From the cell containing the given text, extract its center point as (x, y) coordinate. 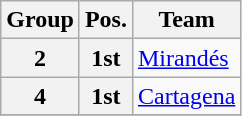
Pos. (106, 20)
Cartagena (186, 96)
4 (40, 96)
Team (186, 20)
2 (40, 58)
Group (40, 20)
Mirandés (186, 58)
